Return the [X, Y] coordinate for the center point of the cell that contains the specified text.  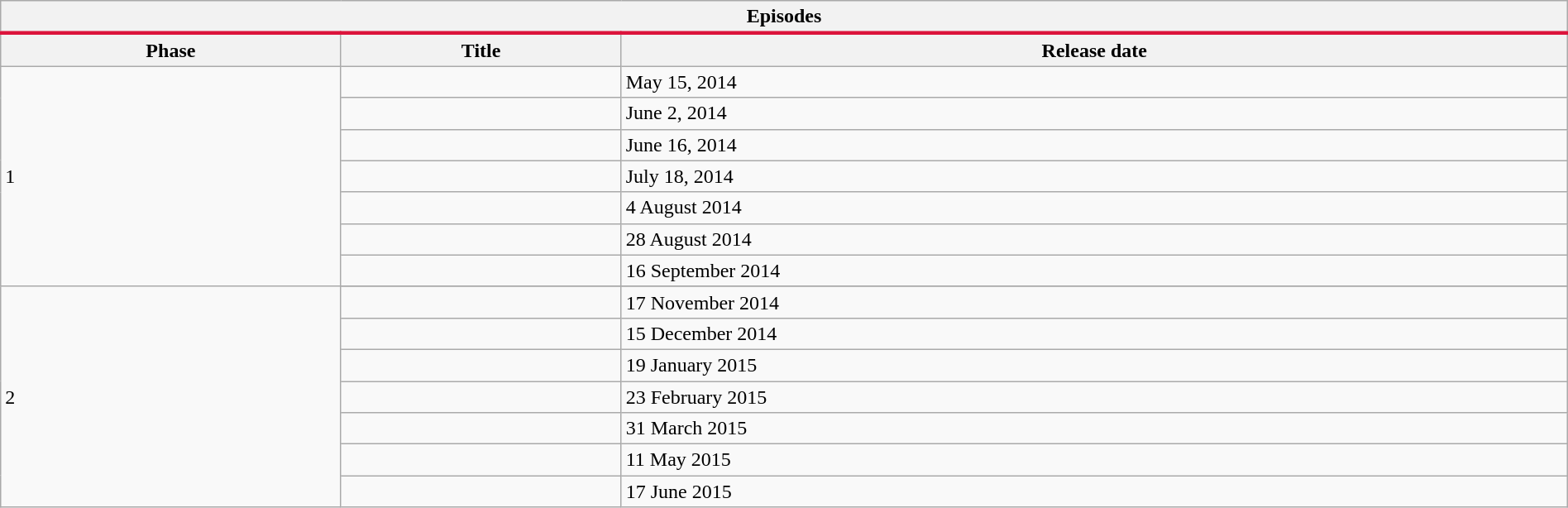
Title [481, 50]
Release date [1094, 50]
4 August 2014 [1094, 208]
June 16, 2014 [1094, 145]
28 August 2014 [1094, 239]
Phase [170, 50]
2 [170, 396]
11 May 2015 [1094, 460]
23 February 2015 [1094, 396]
17 June 2015 [1094, 491]
19 January 2015 [1094, 365]
15 December 2014 [1094, 333]
16 September 2014 [1094, 271]
June 2, 2014 [1094, 113]
31 March 2015 [1094, 429]
1 [170, 176]
May 15, 2014 [1094, 82]
July 18, 2014 [1094, 176]
Episodes [784, 17]
17 November 2014 [1094, 302]
